Find where the given text appears and provide that cell's center as [x, y] coordinate. 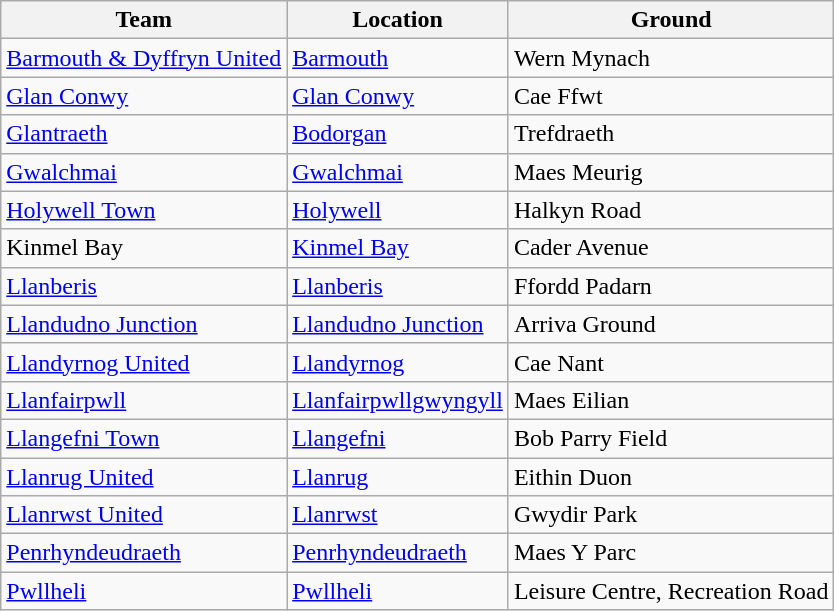
Holywell Town [144, 210]
Llangefni Town [144, 438]
Llanfairpwllgwyngyll [398, 400]
Maes Eilian [671, 400]
Cae Nant [671, 362]
Cae Ffwt [671, 96]
Barmouth & Dyffryn United [144, 58]
Ground [671, 20]
Maes Y Parc [671, 553]
Llanrug [398, 477]
Holywell [398, 210]
Gwydir Park [671, 515]
Trefdraeth [671, 134]
Bob Parry Field [671, 438]
Bodorgan [398, 134]
Ffordd Padarn [671, 286]
Glantraeth [144, 134]
Llanfairpwll [144, 400]
Leisure Centre, Recreation Road [671, 591]
Llanrug United [144, 477]
Llangefni [398, 438]
Llandyrnog United [144, 362]
Location [398, 20]
Halkyn Road [671, 210]
Barmouth [398, 58]
Llanrwst United [144, 515]
Arriva Ground [671, 324]
Wern Mynach [671, 58]
Eithin Duon [671, 477]
Llanrwst [398, 515]
Cader Avenue [671, 248]
Team [144, 20]
Llandyrnog [398, 362]
Maes Meurig [671, 172]
